Locate the cell with the specified text and output its [X, Y] center coordinate. 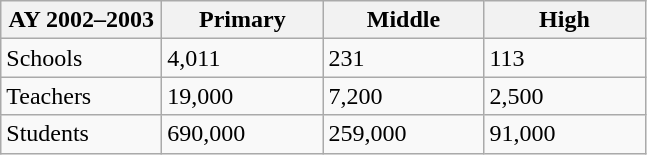
91,000 [564, 134]
4,011 [242, 58]
7,200 [404, 96]
259,000 [404, 134]
AY 2002–2003 [82, 20]
690,000 [242, 134]
113 [564, 58]
19,000 [242, 96]
2,500 [564, 96]
231 [404, 58]
Students [82, 134]
Middle [404, 20]
Primary [242, 20]
High [564, 20]
Schools [82, 58]
Teachers [82, 96]
